Output the (x, y) coordinate of the center of the cell containing the given text.  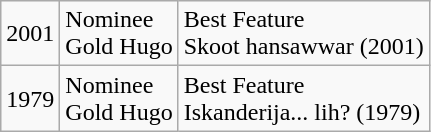
1979 (30, 98)
2001 (30, 34)
Best FeatureSkoot hansawwar (2001) (304, 34)
Best FeatureIskanderija... lih? (1979) (304, 98)
